Scan for the cell matching the given text and deliver its [X, Y] coordinate at center. 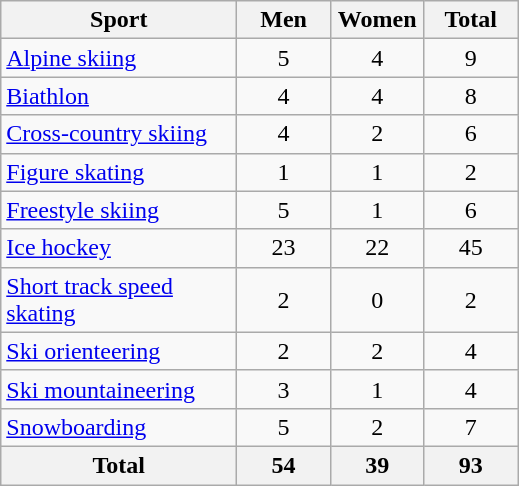
Women [377, 20]
93 [471, 465]
Short track speed skating [119, 300]
Ice hockey [119, 248]
Cross-country skiing [119, 134]
9 [471, 58]
Sport [119, 20]
Biathlon [119, 96]
Men [284, 20]
8 [471, 96]
39 [377, 465]
Ski mountaineering [119, 389]
3 [284, 389]
Figure skating [119, 172]
7 [471, 427]
Alpine skiing [119, 58]
23 [284, 248]
45 [471, 248]
0 [377, 300]
54 [284, 465]
Ski orienteering [119, 351]
22 [377, 248]
Snowboarding [119, 427]
Freestyle skiing [119, 210]
